Capture the cell that displays the provided text and extract its [x, y] central coordinate. 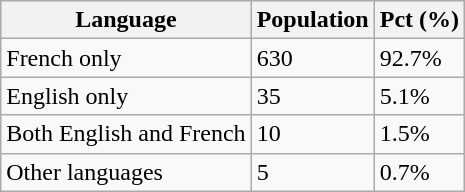
92.7% [419, 58]
630 [312, 58]
1.5% [419, 134]
0.7% [419, 172]
Both English and French [126, 134]
10 [312, 134]
35 [312, 96]
Language [126, 20]
Other languages [126, 172]
English only [126, 96]
Pct (%) [419, 20]
Population [312, 20]
5.1% [419, 96]
French only [126, 58]
5 [312, 172]
